Return the (X, Y) coordinate for the center point of the cell that contains the specified text.  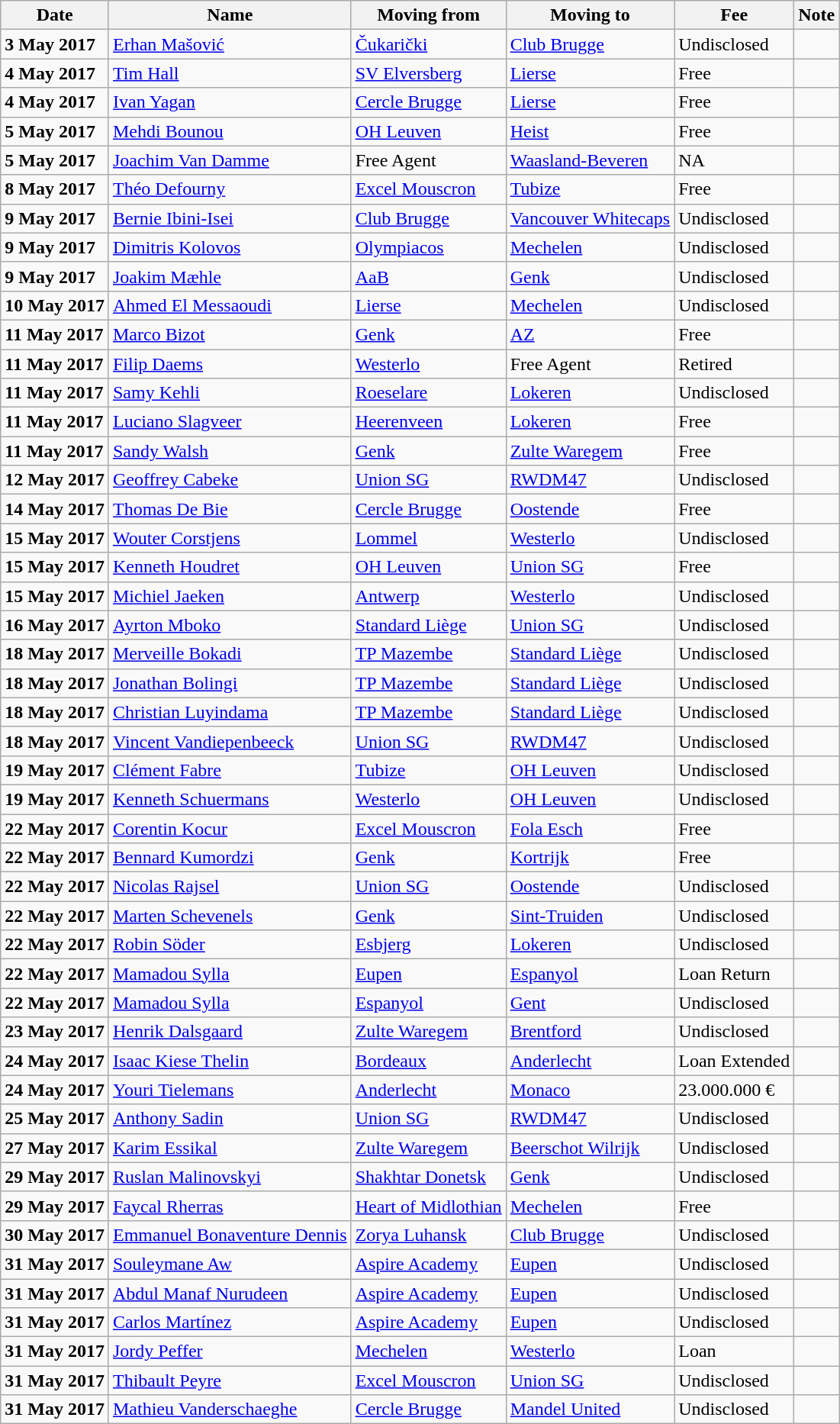
NA (734, 160)
Marten Schevenels (230, 916)
Michiel Jaeken (230, 596)
Sint-Truiden (591, 916)
8 May 2017 (55, 189)
Bordeaux (429, 1061)
Joachim Van Damme (230, 160)
Shakhtar Donetsk (429, 1177)
Merveille Bokadi (230, 654)
12 May 2017 (55, 480)
Beerschot Wilrijk (591, 1148)
Isaac Kiese Thelin (230, 1061)
Théo Defourny (230, 189)
Luciano Slagveer (230, 422)
Bernie Ibini-Isei (230, 218)
Carlos Martínez (230, 1323)
Ahmed El Messaoudi (230, 305)
Monaco (591, 1090)
Kortrijk (591, 858)
Henrik Dalsgaard (230, 1032)
Čukarički (429, 44)
Mehdi Bounou (230, 131)
16 May 2017 (55, 625)
Christian Luyindama (230, 712)
Robin Söder (230, 945)
Waasland-Beveren (591, 160)
Esbjerg (429, 945)
AZ (591, 334)
Karim Essikal (230, 1148)
Samy Kehli (230, 393)
Note (816, 15)
Wouter Corstjens (230, 538)
Youri Tielemans (230, 1090)
Brentford (591, 1032)
Name (230, 15)
Fola Esch (591, 828)
Joakim Mæhle (230, 276)
Roeselare (429, 393)
Thibault Peyre (230, 1381)
Loan (734, 1352)
Heist (591, 131)
30 May 2017 (55, 1235)
14 May 2017 (55, 509)
Erhan Mašović (230, 44)
Sandy Walsh (230, 451)
Zorya Luhansk (429, 1235)
Moving to (591, 15)
27 May 2017 (55, 1148)
Loan Return (734, 974)
Ivan Yagan (230, 102)
Ayrton Mboko (230, 625)
23 May 2017 (55, 1032)
Tim Hall (230, 73)
Olympiacos (429, 247)
Marco Bizot (230, 334)
Fee (734, 15)
Dimitris Kolovos (230, 247)
Antwerp (429, 596)
3 May 2017 (55, 44)
Geoffrey Cabeke (230, 480)
Bennard Kumordzi (230, 858)
Date (55, 15)
Retired (734, 364)
SV Elversberg (429, 73)
23.000.000 € (734, 1090)
Abdul Manaf Nurudeen (230, 1294)
Clément Fabre (230, 770)
Jonathan Bolingi (230, 683)
Ruslan Malinovskyi (230, 1177)
Faycal Rherras (230, 1206)
Anthony Sadin (230, 1119)
Heerenveen (429, 422)
Kenneth Schuermans (230, 799)
Heart of Midlothian (429, 1206)
Moving from (429, 15)
Lommel (429, 538)
Filip Daems (230, 364)
Vancouver Whitecaps (591, 218)
Mandel United (591, 1410)
Mathieu Vanderschaeghe (230, 1410)
AaB (429, 276)
25 May 2017 (55, 1119)
Corentin Kocur (230, 828)
Gent (591, 1003)
Kenneth Houdret (230, 567)
Emmanuel Bonaventure Dennis (230, 1235)
Vincent Vandiepenbeeck (230, 741)
Thomas De Bie (230, 509)
Nicolas Rajsel (230, 887)
Souleymane Aw (230, 1264)
10 May 2017 (55, 305)
Jordy Peffer (230, 1352)
Loan Extended (734, 1061)
